Scan for the cell matching the given text and deliver its (x, y) coordinate at center. 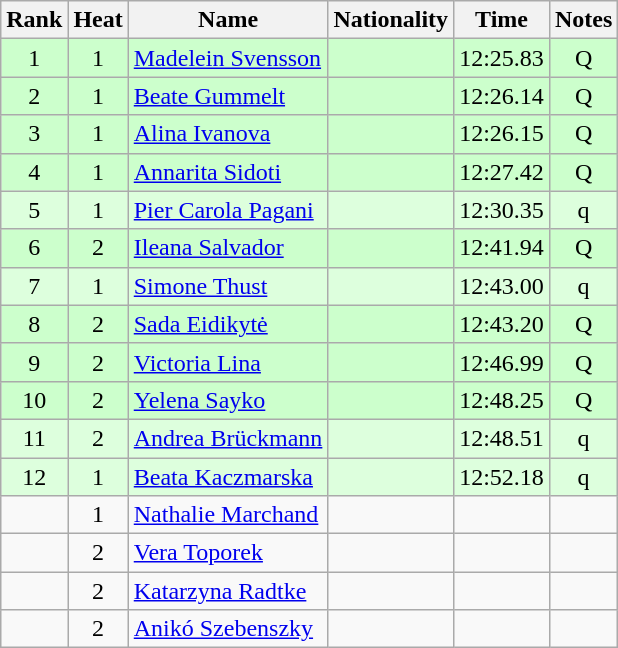
Anikó Szebenszky (228, 629)
5 (34, 210)
12:48.25 (502, 400)
3 (34, 134)
Simone Thust (228, 286)
Heat (98, 20)
Beate Gummelt (228, 96)
Katarzyna Radtke (228, 591)
12:26.14 (502, 96)
Beata Kaczmarska (228, 477)
Time (502, 20)
Name (228, 20)
Victoria Lina (228, 362)
12:46.99 (502, 362)
4 (34, 172)
Madelein Svensson (228, 58)
12:30.35 (502, 210)
Alina Ivanova (228, 134)
12:27.42 (502, 172)
Andrea Brückmann (228, 438)
12:48.51 (502, 438)
Vera Toporek (228, 553)
12:25.83 (502, 58)
Nathalie Marchand (228, 515)
6 (34, 248)
12 (34, 477)
Yelena Sayko (228, 400)
Rank (34, 20)
Sada Eidikytė (228, 324)
12:43.00 (502, 286)
Pier Carola Pagani (228, 210)
12:26.15 (502, 134)
Nationality (391, 20)
11 (34, 438)
12:41.94 (502, 248)
7 (34, 286)
Ileana Salvador (228, 248)
10 (34, 400)
9 (34, 362)
12:43.20 (502, 324)
8 (34, 324)
12:52.18 (502, 477)
Annarita Sidoti (228, 172)
Notes (583, 20)
